Search for the cell housing the specified text and yield its [X, Y] center coordinate. 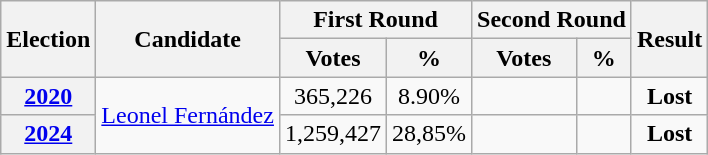
Election [48, 39]
Leonel Fernández [188, 115]
2024 [48, 134]
8.90% [430, 96]
2020 [48, 96]
Result [669, 39]
28,85% [430, 134]
Candidate [188, 39]
365,226 [332, 96]
Second Round [552, 20]
1,259,427 [332, 134]
First Round [375, 20]
